Pinpoint the cell where the given text exists, returning its (X, Y) midpoint coordinate. 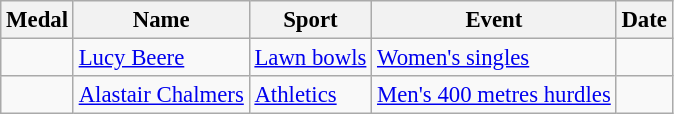
Men's 400 metres hurdles (494, 95)
Date (644, 20)
Sport (310, 20)
Alastair Chalmers (161, 95)
Event (494, 20)
Lucy Beere (161, 58)
Athletics (310, 95)
Women's singles (494, 58)
Lawn bowls (310, 58)
Name (161, 20)
Medal (38, 20)
